Search for the cell housing the specified text and yield its (x, y) center coordinate. 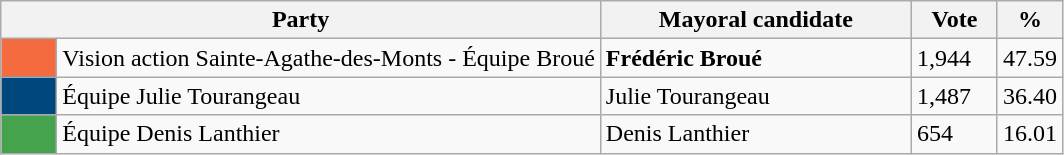
Vision action Sainte-Agathe-des-Monts - Équipe Broué (329, 58)
1,944 (954, 58)
Party (301, 20)
Mayoral candidate (756, 20)
16.01 (1030, 134)
1,487 (954, 96)
Vote (954, 20)
Équipe Julie Tourangeau (329, 96)
% (1030, 20)
Équipe Denis Lanthier (329, 134)
Frédéric Broué (756, 58)
Julie Tourangeau (756, 96)
47.59 (1030, 58)
Denis Lanthier (756, 134)
654 (954, 134)
36.40 (1030, 96)
